Provide the [X, Y] coordinate of the cell's center where the given text is located.  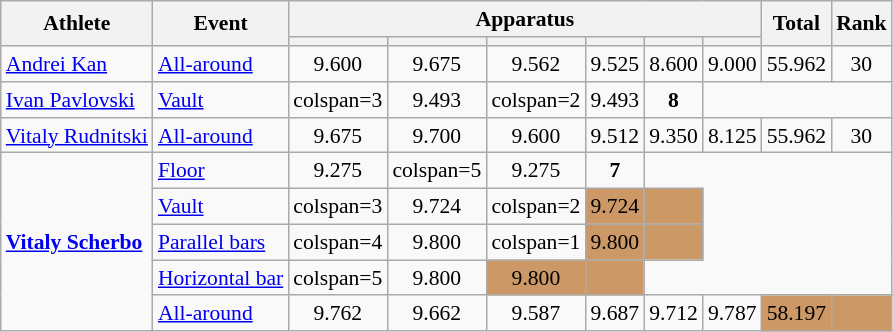
9.587 [536, 314]
9.687 [614, 314]
colspan=4 [338, 243]
9.562 [536, 64]
9.712 [674, 314]
9.512 [614, 136]
Total [796, 24]
7 [614, 171]
Rank [862, 24]
Parallel bars [220, 243]
Event [220, 24]
Ivan Pavlovski [77, 100]
colspan=1 [536, 243]
9.525 [614, 64]
9.762 [338, 314]
Floor [220, 171]
9.000 [732, 64]
Andrei Kan [77, 64]
8.600 [674, 64]
8.125 [732, 136]
Vitaly Rudnitski [77, 136]
Vitaly Scherbo [77, 242]
Apparatus [524, 19]
9.700 [436, 136]
Athlete [77, 24]
Horizontal bar [220, 278]
58.197 [796, 314]
8 [674, 100]
9.662 [436, 314]
9.350 [674, 136]
9.787 [732, 314]
